Locate the cell with the specified text and output its [X, Y] center coordinate. 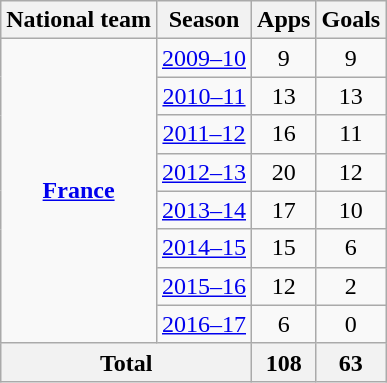
National team [79, 20]
17 [284, 210]
0 [351, 324]
Apps [284, 20]
Season [204, 20]
2013–14 [204, 210]
Total [126, 362]
10 [351, 210]
11 [351, 134]
2012–13 [204, 172]
2009–10 [204, 58]
Goals [351, 20]
16 [284, 134]
108 [284, 362]
2010–11 [204, 96]
France [79, 191]
20 [284, 172]
2 [351, 286]
15 [284, 248]
2016–17 [204, 324]
2015–16 [204, 286]
2011–12 [204, 134]
63 [351, 362]
2014–15 [204, 248]
